From the cell containing the given text, extract its center point as (X, Y) coordinate. 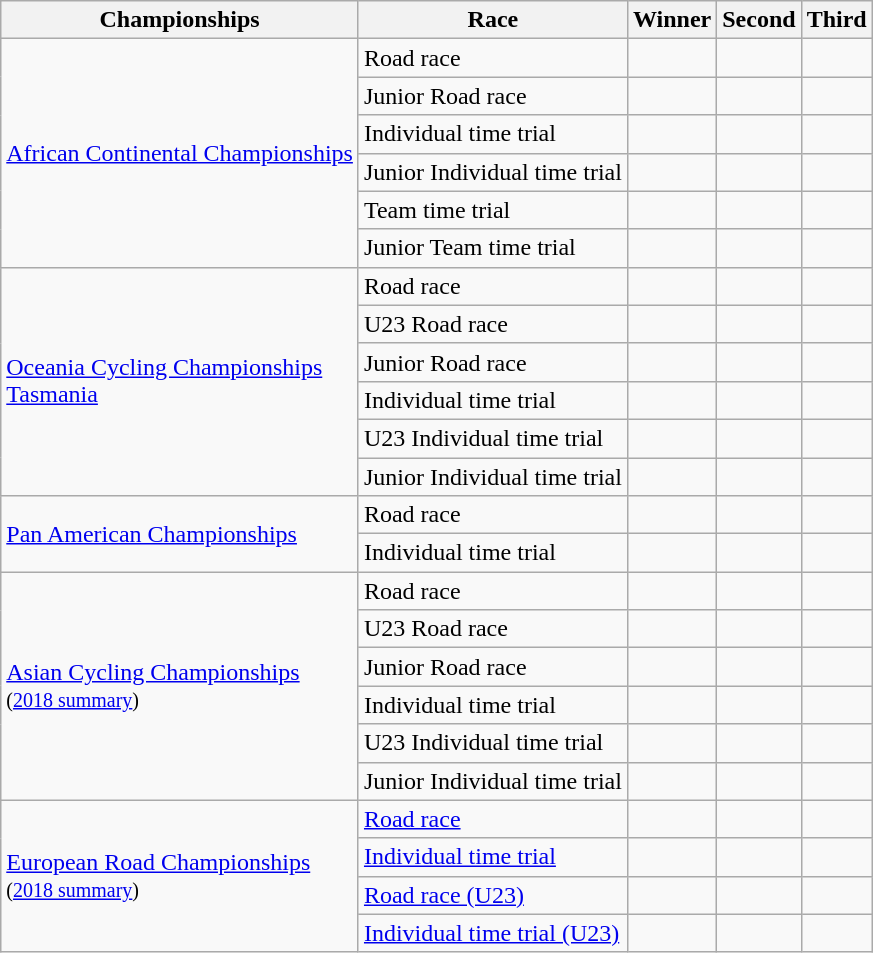
Championships (180, 20)
Second (759, 20)
Individual time trial (U23) (492, 933)
European Road Championships (2018 summary) (180, 876)
Road race (U23) (492, 895)
Junior Team time trial (492, 248)
Team time trial (492, 210)
Pan American Championships (180, 534)
Oceania Cycling Championships Tasmania (180, 381)
Asian Cycling Championships (2018 summary) (180, 686)
African Continental Championships (180, 153)
Winner (672, 20)
Race (492, 20)
Third (836, 20)
